Scan for the cell matching the given text and deliver its (x, y) coordinate at center. 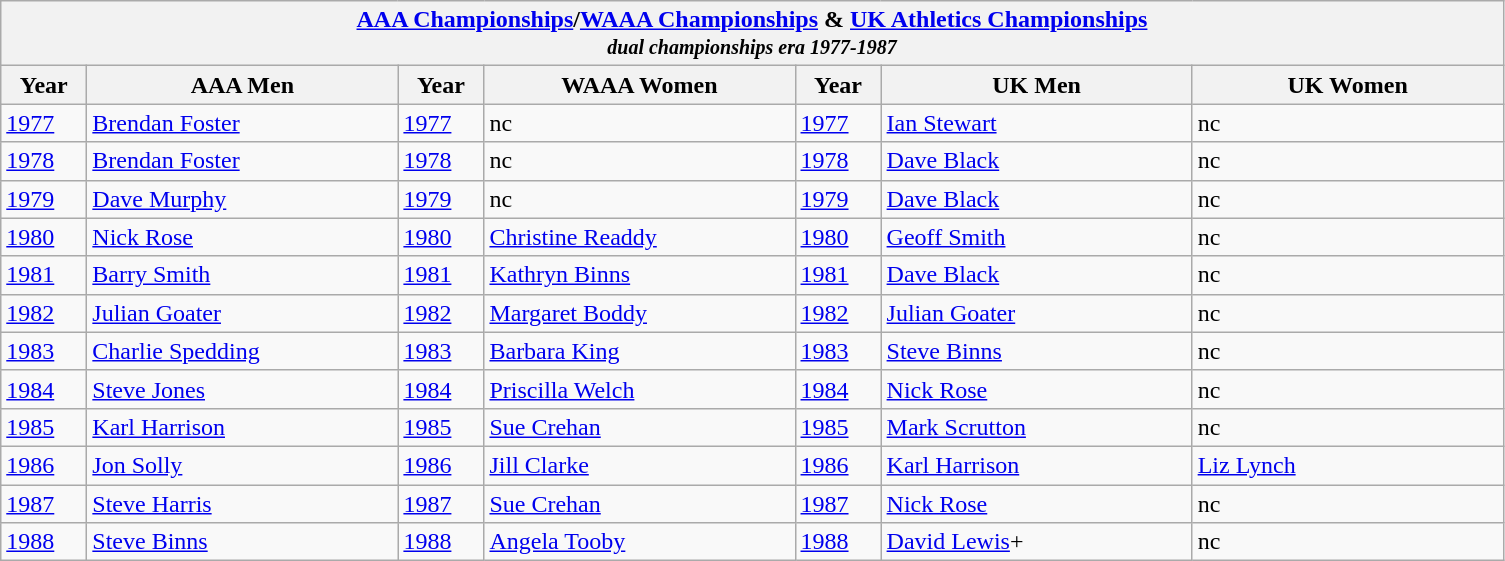
Christine Readdy (640, 237)
Angela Tooby (640, 542)
Steve Harris (242, 503)
Barry Smith (242, 275)
WAAA Women (640, 85)
UK Men (1036, 85)
Geoff Smith (1036, 237)
Kathryn Binns (640, 275)
Mark Scrutton (1036, 427)
Jill Clarke (640, 465)
AAA Men (242, 85)
Ian Stewart (1036, 123)
Dave Murphy (242, 199)
Liz Lynch (1348, 465)
Steve Jones (242, 389)
UK Women (1348, 85)
Jon Solly (242, 465)
Charlie Spedding (242, 351)
Priscilla Welch (640, 389)
Margaret Boddy (640, 313)
David Lewis+ (1036, 542)
AAA Championships/WAAA Championships & UK Athletics Championshipsdual championships era 1977-1987 (752, 34)
Barbara King (640, 351)
